Pinpoint the cell where the given text exists, returning its (X, Y) midpoint coordinate. 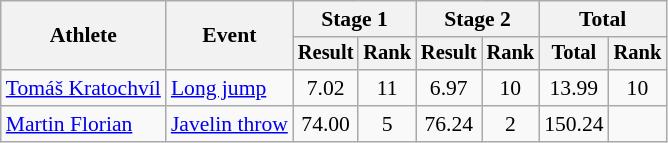
2 (511, 124)
Tomáš Kratochvíl (84, 88)
Martin Florian (84, 124)
11 (387, 88)
Event (230, 36)
6.97 (449, 88)
76.24 (449, 124)
5 (387, 124)
13.99 (574, 88)
Stage 2 (478, 19)
Athlete (84, 36)
Long jump (230, 88)
150.24 (574, 124)
Javelin throw (230, 124)
7.02 (326, 88)
Stage 1 (354, 19)
74.00 (326, 124)
